From the cell containing the given text, extract its center point as (x, y) coordinate. 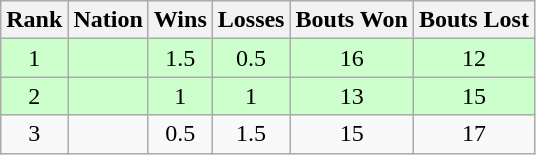
2 (34, 96)
Bouts Lost (474, 20)
Nation (108, 20)
Bouts Won (352, 20)
Wins (180, 20)
16 (352, 58)
13 (352, 96)
Rank (34, 20)
Losses (251, 20)
3 (34, 134)
17 (474, 134)
12 (474, 58)
